Search for the cell housing the specified text and yield its (x, y) center coordinate. 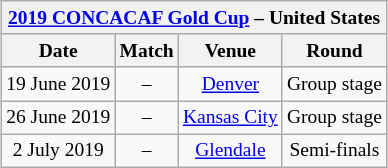
Kansas City (230, 118)
Match (146, 50)
Denver (230, 84)
26 June 2019 (58, 118)
Date (58, 50)
Round (334, 50)
Semi-finals (334, 150)
2 July 2019 (58, 150)
Glendale (230, 150)
2019 CONCACAF Gold Cup – United States (194, 18)
Venue (230, 50)
19 June 2019 (58, 84)
